For the text-containing cell, return its midpoint in [X, Y] coordinate format. 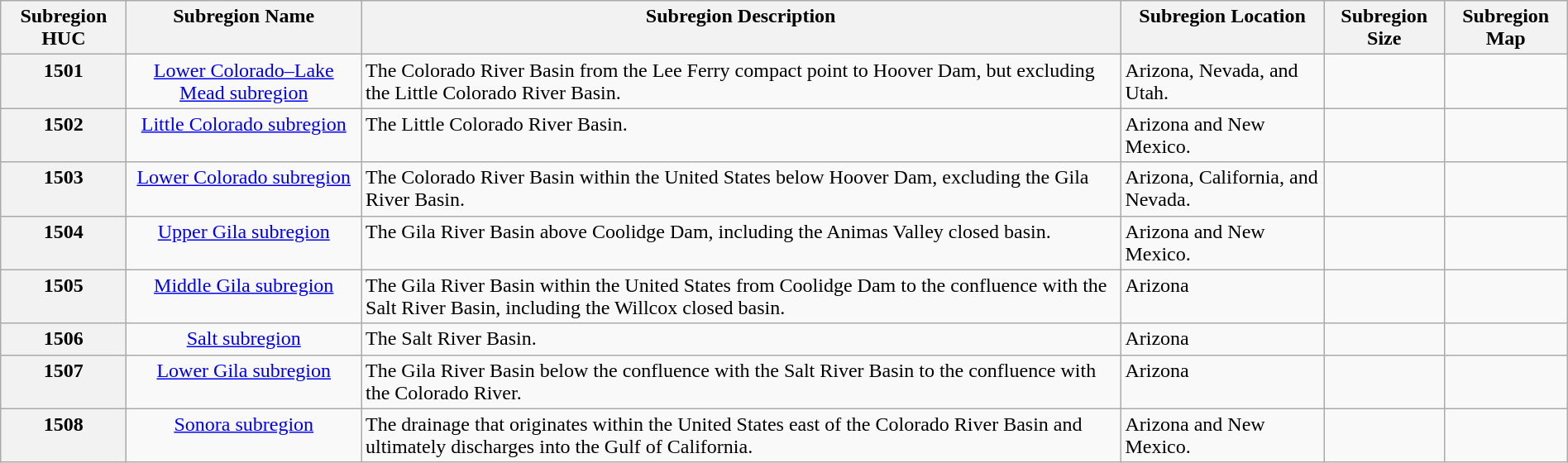
Little Colorado subregion [244, 136]
1503 [64, 189]
Subregion Location [1222, 28]
Sonora subregion [244, 435]
Arizona, Nevada, and Utah. [1222, 81]
Lower Colorado subregion [244, 189]
The Gila River Basin below the confluence with the Salt River Basin to the confluence with the Colorado River. [740, 382]
Salt subregion [244, 339]
1508 [64, 435]
Subregion Map [1505, 28]
Upper Gila subregion [244, 243]
The Colorado River Basin from the Lee Ferry compact point to Hoover Dam, but excluding the Little Colorado River Basin. [740, 81]
1504 [64, 243]
The Colorado River Basin within the United States below Hoover Dam, excluding the Gila River Basin. [740, 189]
The Gila River Basin within the United States from Coolidge Dam to the confluence with the Salt River Basin, including the Willcox closed basin. [740, 296]
The Gila River Basin above Coolidge Dam, including the Animas Valley closed basin. [740, 243]
Subregion Name [244, 28]
Lower Colorado–Lake Mead subregion [244, 81]
Middle Gila subregion [244, 296]
1505 [64, 296]
Subregion Description [740, 28]
Subregion HUC [64, 28]
1502 [64, 136]
1506 [64, 339]
Subregion Size [1384, 28]
The Salt River Basin. [740, 339]
1507 [64, 382]
Lower Gila subregion [244, 382]
1501 [64, 81]
The drainage that originates within the United States east of the Colorado River Basin and ultimately discharges into the Gulf of California. [740, 435]
The Little Colorado River Basin. [740, 136]
Arizona, California, and Nevada. [1222, 189]
